Extract the (X, Y) coordinate from the center of the cell holding the provided text.  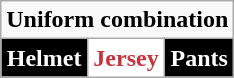
Pants (200, 58)
Helmet (44, 58)
Jersey (126, 58)
Uniform combination (118, 20)
